Extract the (x, y) coordinate from the center of the cell holding the provided text.  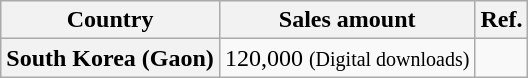
Sales amount (347, 20)
Ref. (502, 20)
120,000 (Digital downloads) (347, 58)
South Korea (Gaon) (110, 58)
Country (110, 20)
